Search for the cell housing the specified text and yield its (x, y) center coordinate. 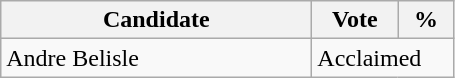
Andre Belisle (156, 58)
Candidate (156, 20)
% (426, 20)
Vote (355, 20)
Acclaimed (383, 58)
